Output the (x, y) coordinate of the center of the cell containing the given text.  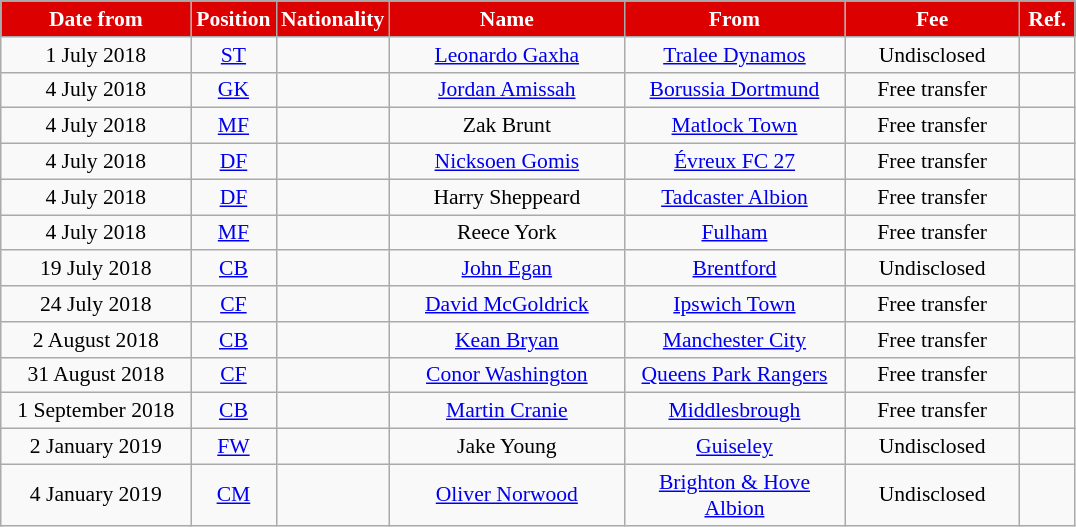
Jordan Amissah (506, 90)
Brentford (734, 269)
Leonardo Gaxha (506, 55)
Tadcaster Albion (734, 197)
Reece York (506, 233)
FW (234, 447)
From (734, 19)
1 September 2018 (96, 411)
2 January 2019 (96, 447)
Oliver Norwood (506, 494)
John Egan (506, 269)
Jake Young (506, 447)
Borussia Dortmund (734, 90)
Position (234, 19)
Manchester City (734, 340)
GK (234, 90)
Fulham (734, 233)
Nationality (332, 19)
Queens Park Rangers (734, 375)
Middlesbrough (734, 411)
Name (506, 19)
Brighton & Hove Albion (734, 494)
31 August 2018 (96, 375)
Tralee Dynamos (734, 55)
Guiseley (734, 447)
Ref. (1048, 19)
CM (234, 494)
Matlock Town (734, 126)
Évreux FC 27 (734, 162)
Harry Sheppeard (506, 197)
Kean Bryan (506, 340)
19 July 2018 (96, 269)
Nicksoen Gomis (506, 162)
Fee (932, 19)
Martin Cranie (506, 411)
Conor Washington (506, 375)
Ipswich Town (734, 304)
Date from (96, 19)
Zak Brunt (506, 126)
24 July 2018 (96, 304)
David McGoldrick (506, 304)
1 July 2018 (96, 55)
ST (234, 55)
2 August 2018 (96, 340)
4 January 2019 (96, 494)
